Return the (x, y) coordinate for the center point of the cell that contains the specified text.  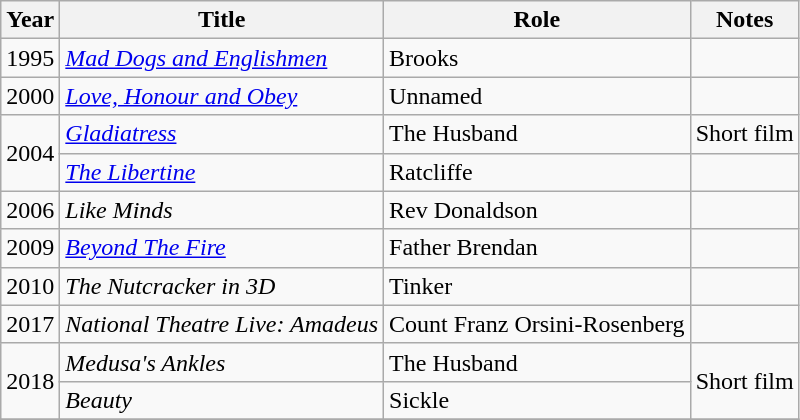
2004 (30, 153)
Medusa's Ankles (222, 362)
Brooks (538, 58)
Beyond The Fire (222, 248)
Love, Honour and Obey (222, 96)
Like Minds (222, 210)
Role (538, 20)
2018 (30, 381)
2010 (30, 286)
1995 (30, 58)
Sickle (538, 400)
The Libertine (222, 172)
2017 (30, 324)
Gladiatress (222, 134)
The Nutcracker in 3D (222, 286)
Rev Donaldson (538, 210)
National Theatre Live: Amadeus (222, 324)
Father Brendan (538, 248)
2000 (30, 96)
Tinker (538, 286)
Mad Dogs and Englishmen (222, 58)
Year (30, 20)
2009 (30, 248)
Notes (744, 20)
Title (222, 20)
Count Franz Orsini-Rosenberg (538, 324)
Ratcliffe (538, 172)
Beauty (222, 400)
2006 (30, 210)
Unnamed (538, 96)
